Return [x, y] of the center of cell containing provided text 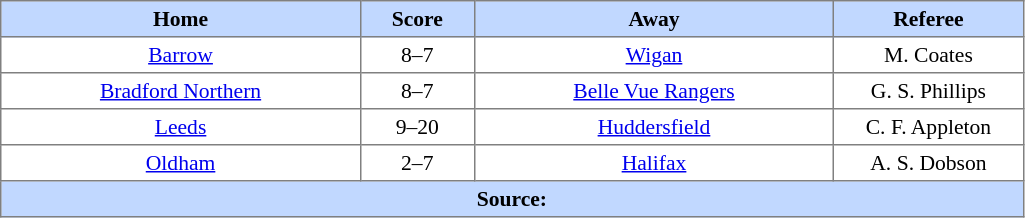
Halifax [654, 163]
2–7 [417, 163]
Barrow [181, 55]
M. Coates [928, 55]
Wigan [654, 55]
Away [654, 19]
Referee [928, 19]
Bradford Northern [181, 91]
Score [417, 19]
Belle Vue Rangers [654, 91]
A. S. Dobson [928, 163]
9–20 [417, 127]
Leeds [181, 127]
Oldham [181, 163]
G. S. Phillips [928, 91]
Huddersfield [654, 127]
Source: [512, 199]
Home [181, 19]
C. F. Appleton [928, 127]
